Extract the (X, Y) coordinate from the center of the cell holding the provided text.  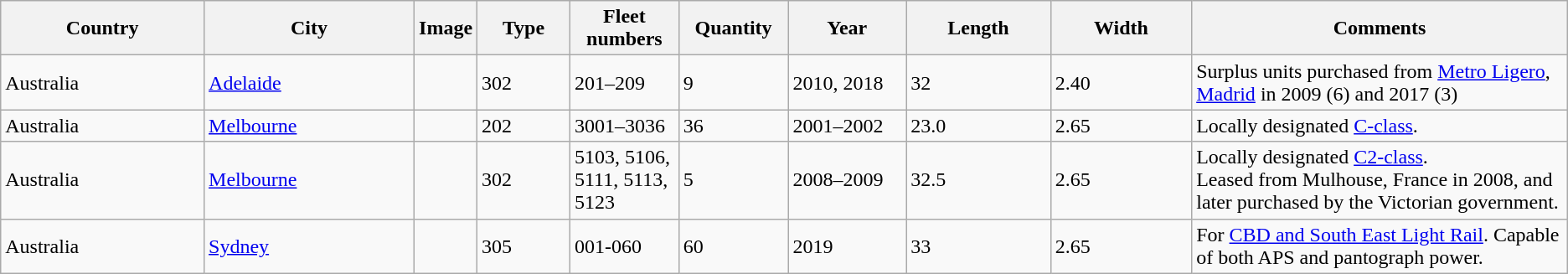
5 (734, 180)
60 (734, 246)
3001–3036 (624, 126)
Comments (1380, 28)
Fleet numbers (624, 28)
9 (734, 82)
Locally designated C-class. (1380, 126)
Adelaide (310, 82)
202 (524, 126)
32.5 (978, 180)
305 (524, 246)
Length (978, 28)
2010, 2018 (848, 82)
Year (848, 28)
201–209 (624, 82)
Quantity (734, 28)
36 (734, 126)
Sydney (310, 246)
2008–2009 (848, 180)
For CBD and South East Light Rail. Capable of both APS and pantograph power. (1380, 246)
2001–2002 (848, 126)
2019 (848, 246)
32 (978, 82)
5103, 5106, 5111, 5113, 5123 (624, 180)
Width (1121, 28)
City (310, 28)
Type (524, 28)
Surplus units purchased from Metro Ligero, Madrid in 2009 (6) and 2017 (3) (1380, 82)
Country (102, 28)
001-060 (624, 246)
Image (446, 28)
23.0 (978, 126)
33 (978, 246)
2.40 (1121, 82)
Locally designated C2-class.Leased from Mulhouse, France in 2008, and later purchased by the Victorian government. (1380, 180)
